For the text-containing cell, return its midpoint in [x, y] coordinate format. 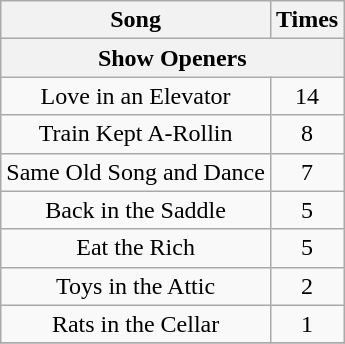
Love in an Elevator [136, 96]
Toys in the Attic [136, 286]
Eat the Rich [136, 248]
2 [306, 286]
Train Kept A-Rollin [136, 134]
Back in the Saddle [136, 210]
8 [306, 134]
14 [306, 96]
Times [306, 20]
1 [306, 324]
Rats in the Cellar [136, 324]
7 [306, 172]
Same Old Song and Dance [136, 172]
Show Openers [172, 58]
Song [136, 20]
